Extract the (X, Y) coordinate from the center of the cell holding the provided text.  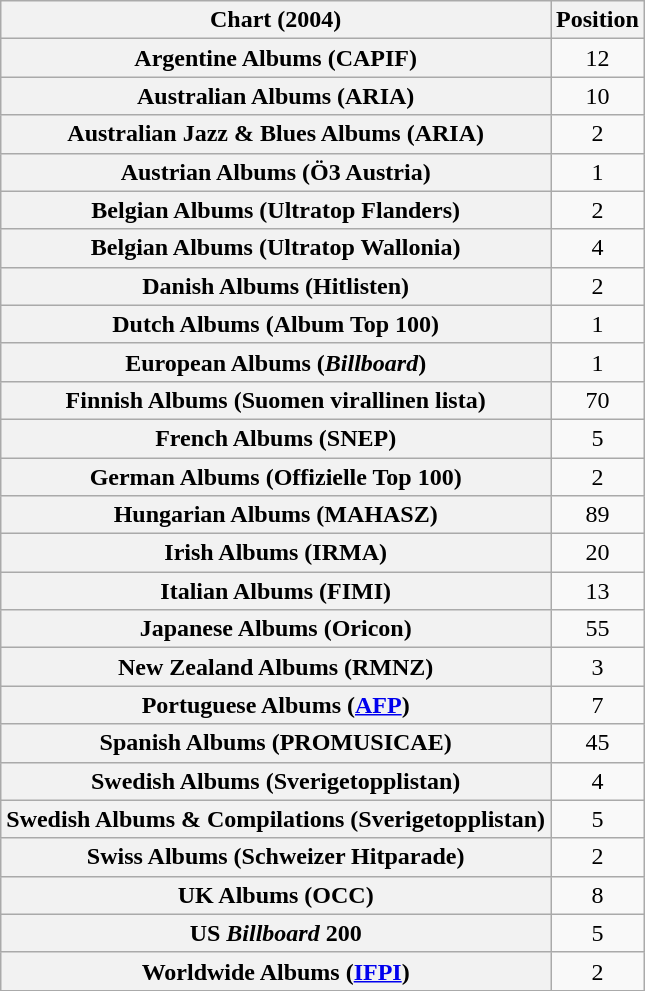
12 (598, 58)
UK Albums (OCC) (276, 895)
70 (598, 400)
8 (598, 895)
Chart (2004) (276, 20)
Portuguese Albums (AFP) (276, 705)
Worldwide Albums (IFPI) (276, 971)
7 (598, 705)
French Albums (SNEP) (276, 438)
Japanese Albums (Oricon) (276, 629)
Australian Albums (ARIA) (276, 96)
13 (598, 591)
Irish Albums (IRMA) (276, 553)
Swedish Albums (Sverigetopplistan) (276, 781)
89 (598, 515)
Swiss Albums (Schweizer Hitparade) (276, 857)
55 (598, 629)
10 (598, 96)
Argentine Albums (CAPIF) (276, 58)
Danish Albums (Hitlisten) (276, 286)
Italian Albums (FIMI) (276, 591)
45 (598, 743)
Australian Jazz & Blues Albums (ARIA) (276, 134)
Belgian Albums (Ultratop Wallonia) (276, 248)
German Albums (Offizielle Top 100) (276, 477)
Position (598, 20)
New Zealand Albums (RMNZ) (276, 667)
Hungarian Albums (MAHASZ) (276, 515)
20 (598, 553)
3 (598, 667)
Swedish Albums & Compilations (Sverigetopplistan) (276, 819)
European Albums (Billboard) (276, 362)
Dutch Albums (Album Top 100) (276, 324)
Belgian Albums (Ultratop Flanders) (276, 210)
Spanish Albums (PROMUSICAE) (276, 743)
Austrian Albums (Ö3 Austria) (276, 172)
US Billboard 200 (276, 933)
Finnish Albums (Suomen virallinen lista) (276, 400)
